Capture the cell that displays the provided text and extract its (X, Y) central coordinate. 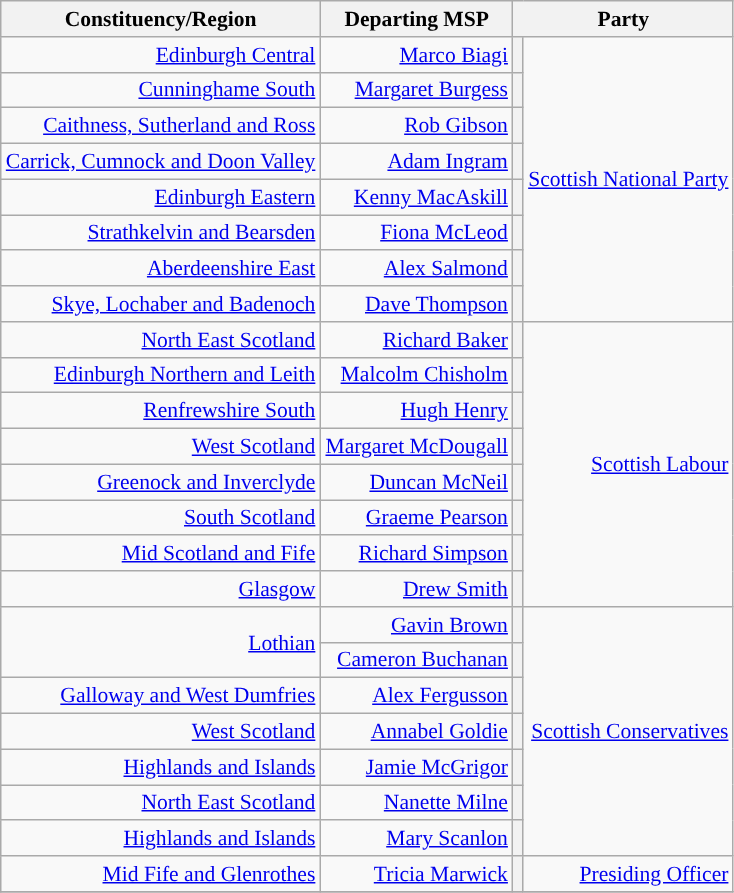
Skye, Lochaber and Badenoch (161, 304)
Galloway and West Dumfries (161, 696)
Fiona McLeod (416, 233)
Annabel Goldie (416, 732)
Rob Gibson (416, 126)
Alex Fergusson (416, 696)
Malcolm Chisholm (416, 375)
Alex Salmond (416, 269)
Kenny MacAskill (416, 197)
Tricia Marwick (416, 874)
South Scotland (161, 518)
Dave Thompson (416, 304)
Mary Scanlon (416, 839)
Edinburgh Eastern (161, 197)
Mid Scotland and Fife (161, 554)
Cameron Buchanan (416, 660)
Glasgow (161, 589)
Carrick, Cumnock and Doon Valley (161, 162)
Greenock and Inverclyde (161, 482)
Constituency/Region (161, 19)
Cunninghame South (161, 90)
Presiding Officer (628, 874)
Scottish Labour (628, 464)
Richard Simpson (416, 554)
Graeme Pearson (416, 518)
Strathkelvin and Bearsden (161, 233)
Renfrewshire South (161, 411)
Drew Smith (416, 589)
Richard Baker (416, 340)
Adam Ingram (416, 162)
Caithness, Sutherland and Ross (161, 126)
Mid Fife and Glenrothes (161, 874)
Margaret McDougall (416, 447)
Gavin Brown (416, 625)
Scottish National Party (628, 180)
Aberdeenshire East (161, 269)
Duncan McNeil (416, 482)
Edinburgh Central (161, 55)
Hugh Henry (416, 411)
Scottish Conservatives (628, 732)
Departing MSP (416, 19)
Margaret Burgess (416, 90)
Nanette Milne (416, 803)
Lothian (161, 642)
Jamie McGrigor (416, 767)
Marco Biagi (416, 55)
Edinburgh Northern and Leith (161, 375)
Party (623, 19)
